Return (x, y) of the center of cell containing provided text 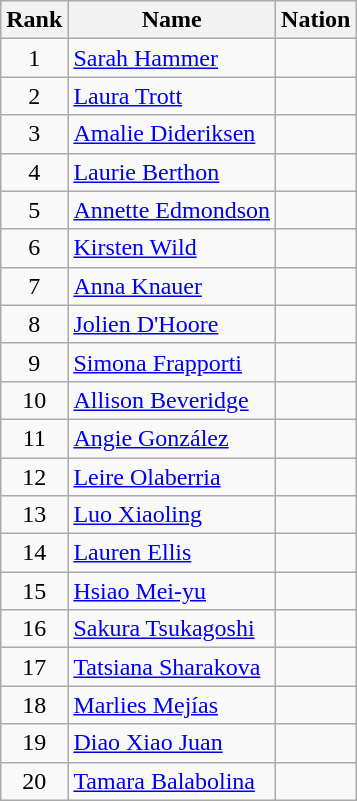
Nation (316, 20)
6 (34, 248)
20 (34, 781)
Anna Knauer (172, 286)
17 (34, 667)
Rank (34, 20)
Laura Trott (172, 96)
11 (34, 438)
1 (34, 58)
12 (34, 477)
Sakura Tsukagoshi (172, 629)
16 (34, 629)
7 (34, 286)
Simona Frapporti (172, 362)
Jolien D'Hoore (172, 324)
Leire Olaberria (172, 477)
Tamara Balabolina (172, 781)
4 (34, 172)
9 (34, 362)
Lauren Ellis (172, 553)
3 (34, 134)
Amalie Dideriksen (172, 134)
15 (34, 591)
Tatsiana Sharakova (172, 667)
Hsiao Mei-yu (172, 591)
13 (34, 515)
19 (34, 743)
2 (34, 96)
Marlies Mejías (172, 705)
Laurie Berthon (172, 172)
Sarah Hammer (172, 58)
Name (172, 20)
Annette Edmondson (172, 210)
10 (34, 400)
Luo Xiaoling (172, 515)
18 (34, 705)
Angie González (172, 438)
14 (34, 553)
8 (34, 324)
Kirsten Wild (172, 248)
Diao Xiao Juan (172, 743)
5 (34, 210)
Allison Beveridge (172, 400)
